Return the (x, y) coordinate for the center point of the cell that contains the specified text.  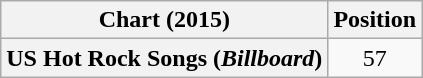
Chart (2015) (164, 20)
57 (375, 58)
Position (375, 20)
US Hot Rock Songs (Billboard) (164, 58)
